From the cell containing the given text, extract its center point as (x, y) coordinate. 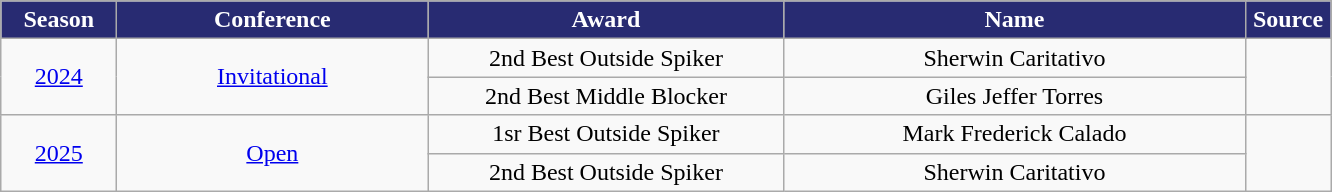
2025 (59, 153)
2nd Best Middle Blocker (606, 96)
Award (606, 20)
Name (1014, 20)
Season (59, 20)
Invitational (272, 77)
Conference (272, 20)
Open (272, 153)
Giles Jeffer Torres (1014, 96)
Mark Frederick Calado (1014, 134)
Source (1288, 20)
1sr Best Outside Spiker (606, 134)
2024 (59, 77)
